For the text-containing cell, return its midpoint in (x, y) coordinate format. 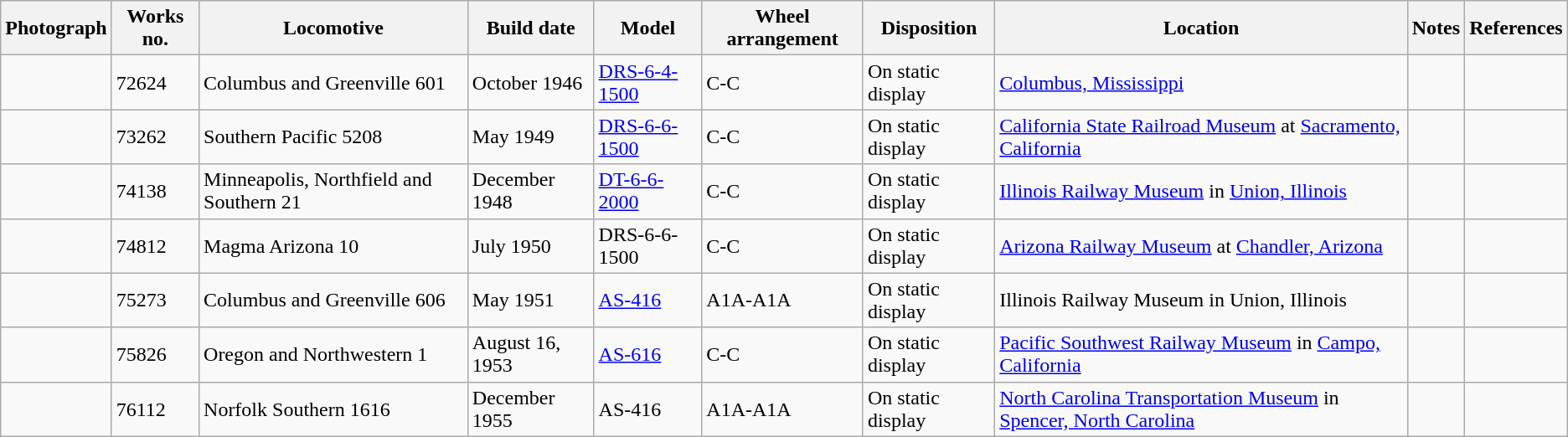
May 1951 (531, 300)
Southern Pacific 5208 (333, 137)
AS-616 (648, 355)
75273 (155, 300)
North Carolina Transportation Museum in Spencer, North Carolina (1201, 409)
Columbus and Greenville 606 (333, 300)
Arizona Railway Museum at Chandler, Arizona (1201, 246)
May 1949 (531, 137)
July 1950 (531, 246)
August 16, 1953 (531, 355)
Build date (531, 28)
Wheel arrangement (782, 28)
DRS-6-4-1500 (648, 82)
Works no. (155, 28)
Notes (1436, 28)
Disposition (928, 28)
Location (1201, 28)
Columbus, Mississippi (1201, 82)
References (1516, 28)
Oregon and Northwestern 1 (333, 355)
74812 (155, 246)
Model (648, 28)
Locomotive (333, 28)
75826 (155, 355)
Photograph (56, 28)
California State Railroad Museum at Sacramento, California (1201, 137)
October 1946 (531, 82)
Pacific Southwest Railway Museum in Campo, California (1201, 355)
Norfolk Southern 1616 (333, 409)
December 1948 (531, 191)
74138 (155, 191)
73262 (155, 137)
Minneapolis, Northfield and Southern 21 (333, 191)
Magma Arizona 10 (333, 246)
DT-6-6-2000 (648, 191)
Columbus and Greenville 601 (333, 82)
76112 (155, 409)
December 1955 (531, 409)
72624 (155, 82)
